Scan for the cell matching the given text and deliver its [X, Y] coordinate at center. 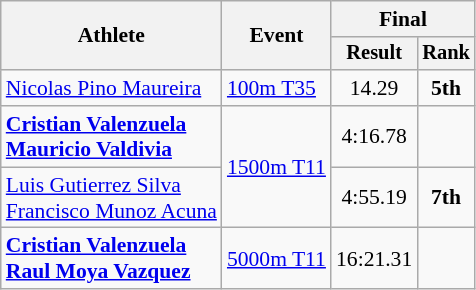
1500m T11 [276, 167]
7th [446, 198]
Rank [446, 54]
Luis Gutierrez SilvaFrancisco Munoz Acuna [112, 198]
5th [446, 88]
4:16.78 [374, 136]
5000m T11 [276, 258]
Cristian ValenzuelaMauricio Valdivia [112, 136]
Cristian ValenzuelaRaul Moya Vazquez [112, 258]
Final [403, 19]
Nicolas Pino Maureira [112, 88]
14.29 [374, 88]
Athlete [112, 36]
4:55.19 [374, 198]
100m T35 [276, 88]
16:21.31 [374, 258]
Event [276, 36]
Result [374, 54]
